Determine the [x, y] coordinate at the center of the cell enclosing the given text.  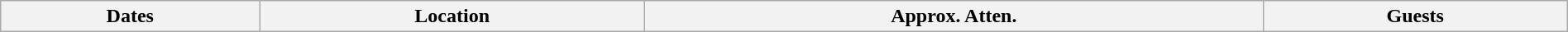
Dates [131, 16]
Guests [1415, 16]
Approx. Atten. [954, 16]
Location [452, 16]
